Output the [X, Y] coordinate of the center of the cell containing the given text.  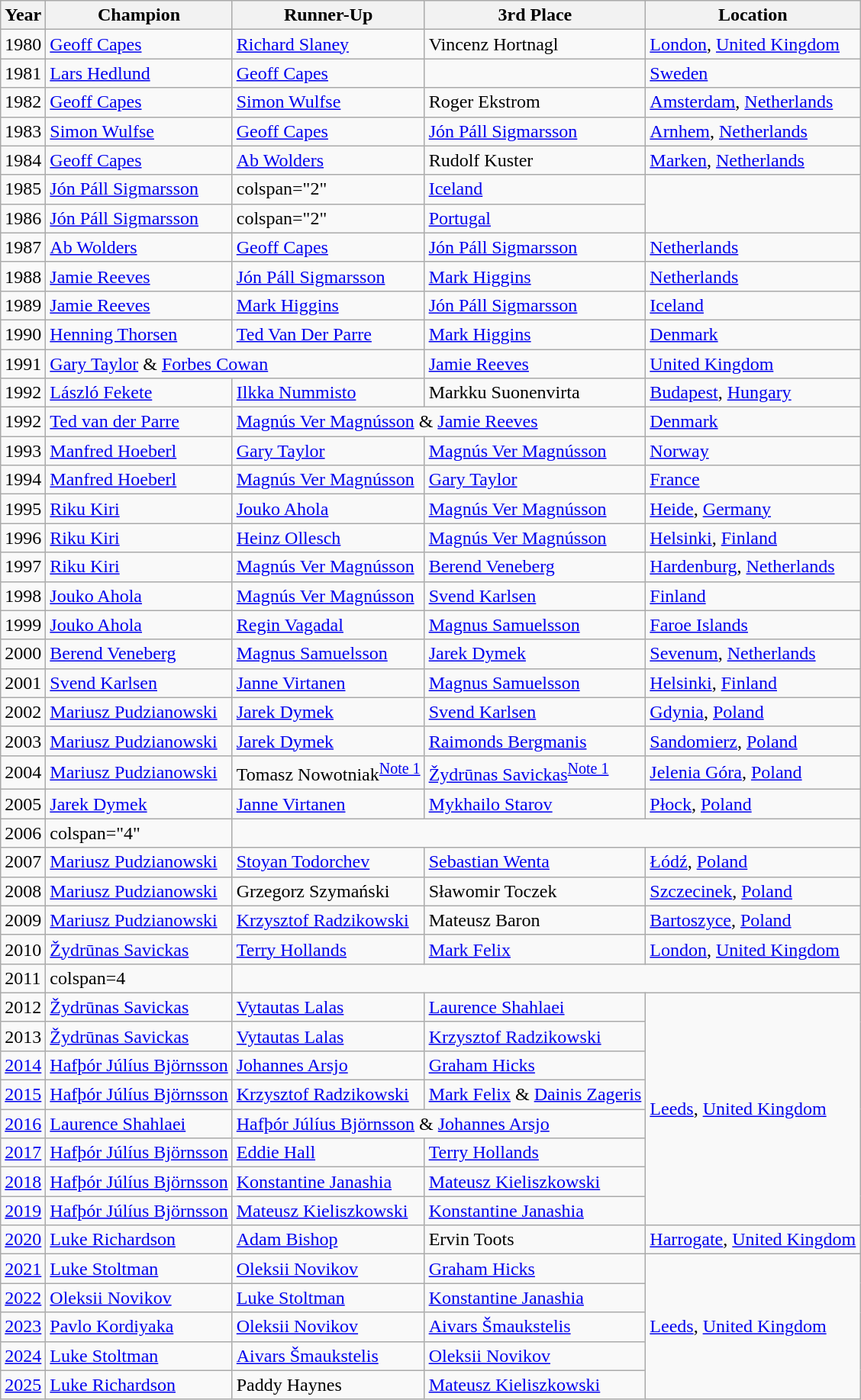
Heide, Germany [753, 509]
Vincenz Hortnagl [535, 44]
1990 [23, 334]
colspan=4 [139, 978]
Ted van der Parre [139, 422]
1980 [23, 44]
2005 [23, 804]
2000 [23, 654]
Richard Slaney [328, 44]
László Fekete [139, 393]
Budapest, Hungary [753, 393]
1994 [23, 480]
2017 [23, 1153]
1987 [23, 247]
2003 [23, 741]
Szczecinek, Poland [753, 891]
Norway [753, 451]
Location [753, 15]
2023 [23, 1327]
2018 [23, 1182]
Gdynia, Poland [753, 712]
1998 [23, 596]
1991 [23, 364]
France [753, 480]
colspan="4" [139, 833]
Sebastian Wenta [535, 862]
Adam Bishop [328, 1240]
1981 [23, 73]
1982 [23, 102]
2019 [23, 1211]
Tomasz NowotniakNote 1 [328, 772]
2004 [23, 772]
2006 [23, 833]
2025 [23, 1385]
Bartoszyce, Poland [753, 920]
1989 [23, 305]
Amsterdam, Netherlands [753, 102]
3rd Place [535, 15]
Žydrūnas SavickasNote 1 [535, 772]
Mateusz Baron [535, 920]
Finland [753, 596]
Ilkka Nummisto [328, 393]
2024 [23, 1356]
1993 [23, 451]
United Kingdom [753, 364]
Hardenburg, Netherlands [753, 567]
Hafþór Júlíus Björnsson & Johannes Arsjo [439, 1124]
1996 [23, 538]
1984 [23, 160]
2022 [23, 1298]
Jelenia Góra, Poland [753, 772]
2012 [23, 1007]
1985 [23, 189]
2001 [23, 683]
1995 [23, 509]
Gary Taylor & Forbes Cowan [235, 364]
2020 [23, 1240]
1986 [23, 218]
Sandomierz, Poland [753, 741]
Portugal [535, 218]
Markku Suonenvirta [535, 393]
Sevenum, Netherlands [753, 654]
Faroe Islands [753, 625]
Łódź, Poland [753, 862]
Stoyan Todorchev [328, 862]
Runner-Up [328, 15]
1997 [23, 567]
Eddie Hall [328, 1153]
1988 [23, 276]
2015 [23, 1095]
2016 [23, 1124]
Mykhailo Starov [535, 804]
Rudolf Kuster [535, 160]
Raimonds Bergmanis [535, 741]
Champion [139, 15]
2010 [23, 949]
Ervin Toots [535, 1240]
2011 [23, 978]
Sweden [753, 73]
Year [23, 15]
Roger Ekstrom [535, 102]
Arnhem, Netherlands [753, 131]
Paddy Haynes [328, 1385]
Marken, Netherlands [753, 160]
2002 [23, 712]
2014 [23, 1065]
Regin Vagadal [328, 625]
Mark Felix & Dainis Zageris [535, 1095]
Mark Felix [535, 949]
Grzegorz Szymański [328, 891]
Heinz Ollesch [328, 538]
2008 [23, 891]
Magnús Ver Magnússon & Jamie Reeves [439, 422]
Johannes Arsjo [328, 1065]
Sławomir Toczek [535, 891]
Pavlo Kordiyaka [139, 1327]
2021 [23, 1269]
2013 [23, 1036]
Płock, Poland [753, 804]
Ted Van Der Parre [328, 334]
Henning Thorsen [139, 334]
2009 [23, 920]
1983 [23, 131]
2007 [23, 862]
1999 [23, 625]
Harrogate, United Kingdom [753, 1240]
Lars Hedlund [139, 73]
